For the text-containing cell, return its midpoint in (X, Y) coordinate format. 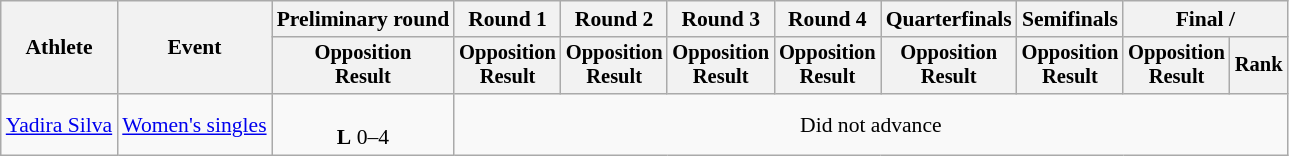
Preliminary round (364, 19)
L 0–4 (364, 124)
Rank (1259, 66)
Round 2 (614, 19)
Semifinals (1070, 19)
Round 3 (720, 19)
Women's singles (194, 124)
Yadira Silva (59, 124)
Round 4 (828, 19)
Athlete (59, 48)
Event (194, 48)
Final / (1205, 19)
Did not advance (870, 124)
Quarterfinals (949, 19)
Round 1 (508, 19)
